Capture the cell that displays the provided text and extract its (X, Y) central coordinate. 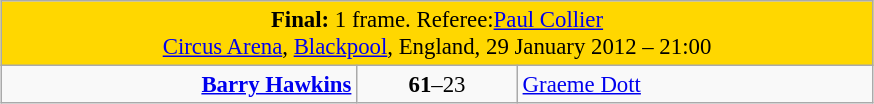
61–23 (438, 85)
Graeme Dott (695, 85)
Barry Hawkins (179, 85)
Final: 1 frame. Referee:Paul CollierCircus Arena, Blackpool, England, 29 January 2012 – 21:00 (437, 34)
